Return the (x, y) coordinate for the center point of the cell that contains the specified text.  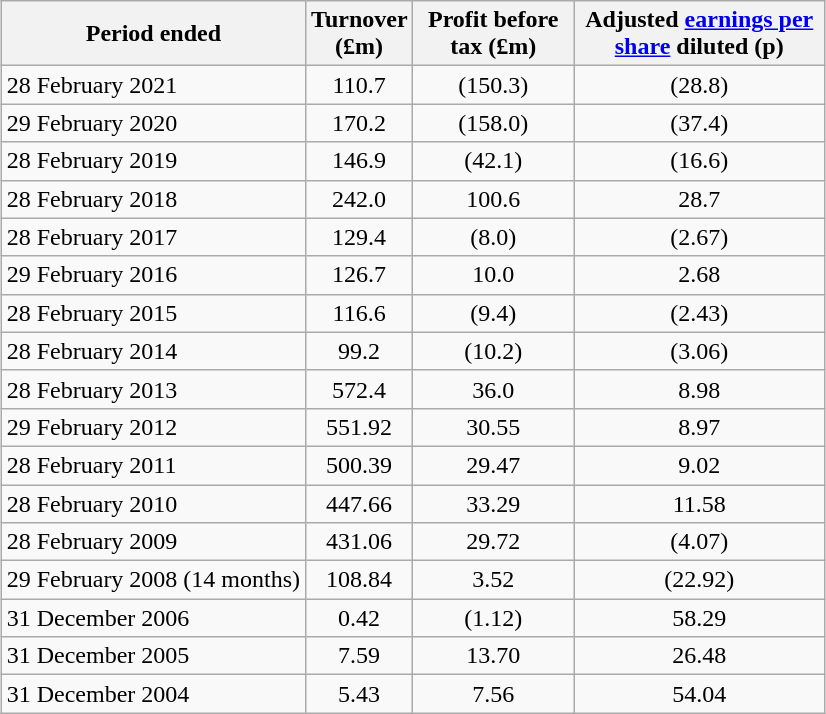
33.29 (494, 503)
500.39 (360, 465)
(2.43) (700, 313)
28.7 (700, 199)
(8.0) (494, 237)
0.42 (360, 618)
116.6 (360, 313)
13.70 (494, 656)
10.0 (494, 275)
129.4 (360, 237)
29 February 2012 (153, 427)
28 February 2017 (153, 237)
29.47 (494, 465)
31 December 2006 (153, 618)
447.66 (360, 503)
29.72 (494, 542)
(4.07) (700, 542)
Profit before tax (£m) (494, 34)
29 February 2020 (153, 123)
242.0 (360, 199)
(150.3) (494, 85)
31 December 2005 (153, 656)
36.0 (494, 389)
(2.67) (700, 237)
146.9 (360, 161)
8.97 (700, 427)
9.02 (700, 465)
(9.4) (494, 313)
28 February 2011 (153, 465)
29 February 2016 (153, 275)
126.7 (360, 275)
7.56 (494, 694)
28 February 2021 (153, 85)
11.58 (700, 503)
3.52 (494, 580)
2.68 (700, 275)
28 February 2018 (153, 199)
28 February 2015 (153, 313)
28 February 2019 (153, 161)
100.6 (494, 199)
(37.4) (700, 123)
58.29 (700, 618)
99.2 (360, 351)
(1.12) (494, 618)
(158.0) (494, 123)
28 February 2013 (153, 389)
7.59 (360, 656)
31 December 2004 (153, 694)
Turnover (£m) (360, 34)
28 February 2009 (153, 542)
26.48 (700, 656)
551.92 (360, 427)
Period ended (153, 34)
(42.1) (494, 161)
110.7 (360, 85)
8.98 (700, 389)
572.4 (360, 389)
(3.06) (700, 351)
5.43 (360, 694)
30.55 (494, 427)
170.2 (360, 123)
28 February 2010 (153, 503)
431.06 (360, 542)
108.84 (360, 580)
(10.2) (494, 351)
29 February 2008 (14 months) (153, 580)
54.04 (700, 694)
(16.6) (700, 161)
28 February 2014 (153, 351)
(22.92) (700, 580)
(28.8) (700, 85)
Adjusted earnings per share diluted (p) (700, 34)
